Scan for the cell matching the given text and deliver its [X, Y] coordinate at center. 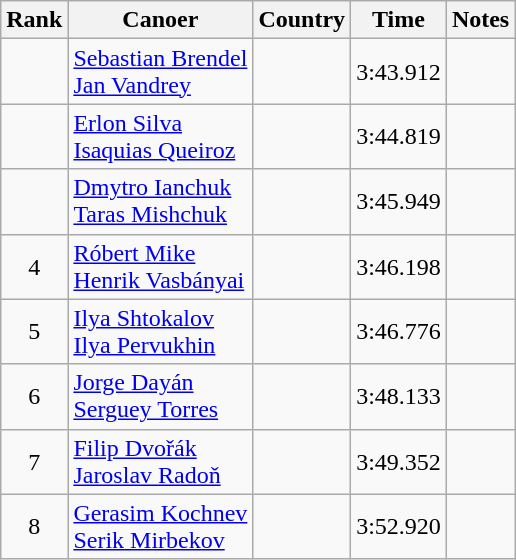
3:52.920 [399, 526]
3:46.776 [399, 332]
3:46.198 [399, 266]
Notes [480, 20]
3:49.352 [399, 462]
8 [34, 526]
Gerasim KochnevSerik Mirbekov [160, 526]
5 [34, 332]
Filip DvořákJaroslav Radoň [160, 462]
Time [399, 20]
Dmytro IanchukTaras Mishchuk [160, 202]
7 [34, 462]
Erlon SilvaIsaquias Queiroz [160, 136]
Ilya ShtokalovIlya Pervukhin [160, 332]
3:43.912 [399, 72]
Sebastian BrendelJan Vandrey [160, 72]
Jorge DayánSerguey Torres [160, 396]
3:44.819 [399, 136]
Róbert MikeHenrik Vasbányai [160, 266]
3:48.133 [399, 396]
Rank [34, 20]
4 [34, 266]
Country [302, 20]
6 [34, 396]
3:45.949 [399, 202]
Canoer [160, 20]
